For the text-containing cell, return its midpoint in (X, Y) coordinate format. 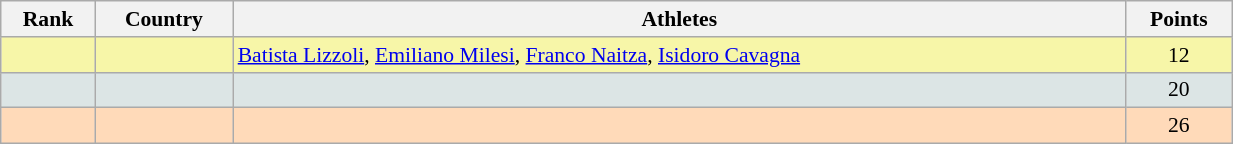
Points (1179, 19)
12 (1179, 55)
Batista Lizzoli, Emiliano Milesi, Franco Naitza, Isidoro Cavagna (680, 55)
20 (1179, 90)
Athletes (680, 19)
Country (164, 19)
26 (1179, 126)
Rank (48, 19)
